Locate the cell with the specified text and output its (x, y) center coordinate. 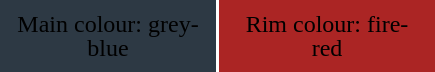
Main colour: grey-blue (108, 36)
Rim colour: fire-red (327, 36)
